Detect which cell encompasses the target text, then output its [X, Y] center coordinate. 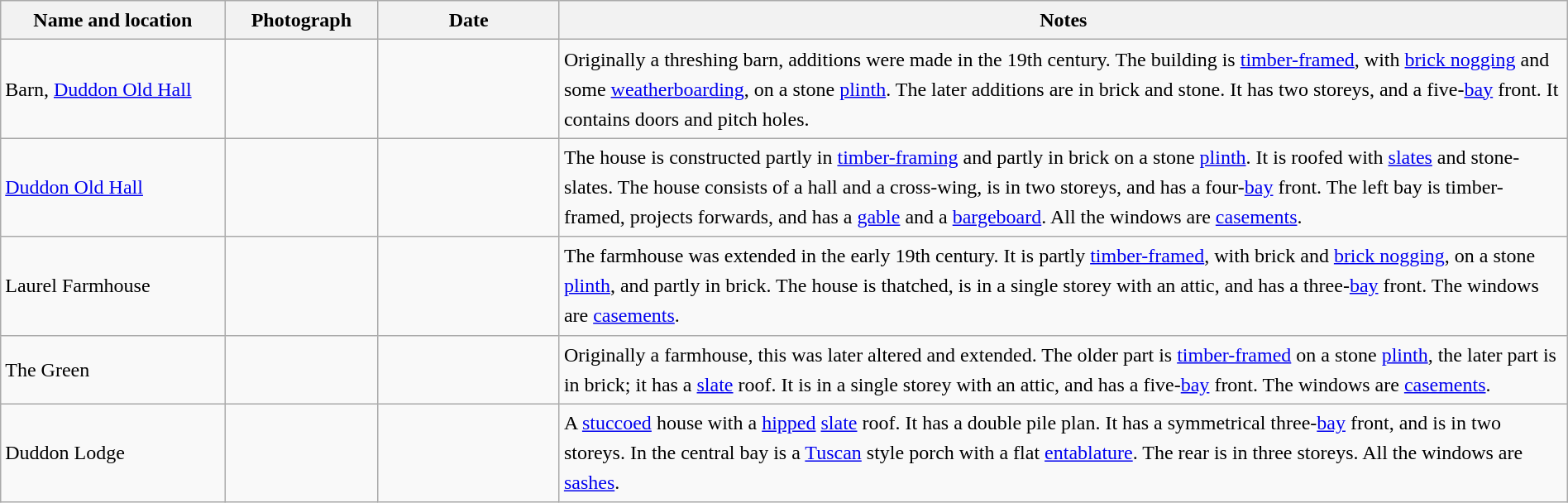
Date [468, 20]
Duddon Old Hall [112, 187]
Barn, Duddon Old Hall [112, 89]
Name and location [112, 20]
Laurel Farmhouse [112, 286]
The Green [112, 369]
Photograph [301, 20]
Duddon Lodge [112, 453]
Notes [1064, 20]
